Locate the cell with the specified text and output its [X, Y] center coordinate. 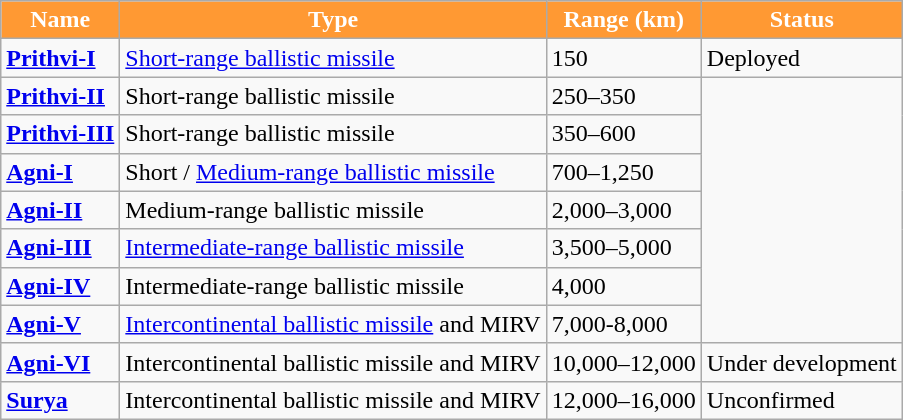
Prithvi-III [60, 134]
Medium-range ballistic missile [333, 210]
Agni-II [60, 210]
Prithvi-II [60, 96]
3,500–5,000 [624, 248]
Name [60, 20]
Prithvi-I [60, 58]
Type [333, 20]
250–350 [624, 96]
700–1,250 [624, 172]
2,000–3,000 [624, 210]
10,000–12,000 [624, 362]
Status [802, 20]
Agni-VI [60, 362]
150 [624, 58]
Unconfirmed [802, 400]
Surya [60, 400]
Agni-III [60, 248]
Short / Medium-range ballistic missile [333, 172]
350–600 [624, 134]
Agni-I [60, 172]
7,000-8,000 [624, 324]
Agni-V [60, 324]
12,000–16,000 [624, 400]
Range (km) [624, 20]
Agni-IV [60, 286]
Under development [802, 362]
4,000 [624, 286]
Deployed [802, 58]
